Find where the given text appears and provide that cell's center as (X, Y) coordinate. 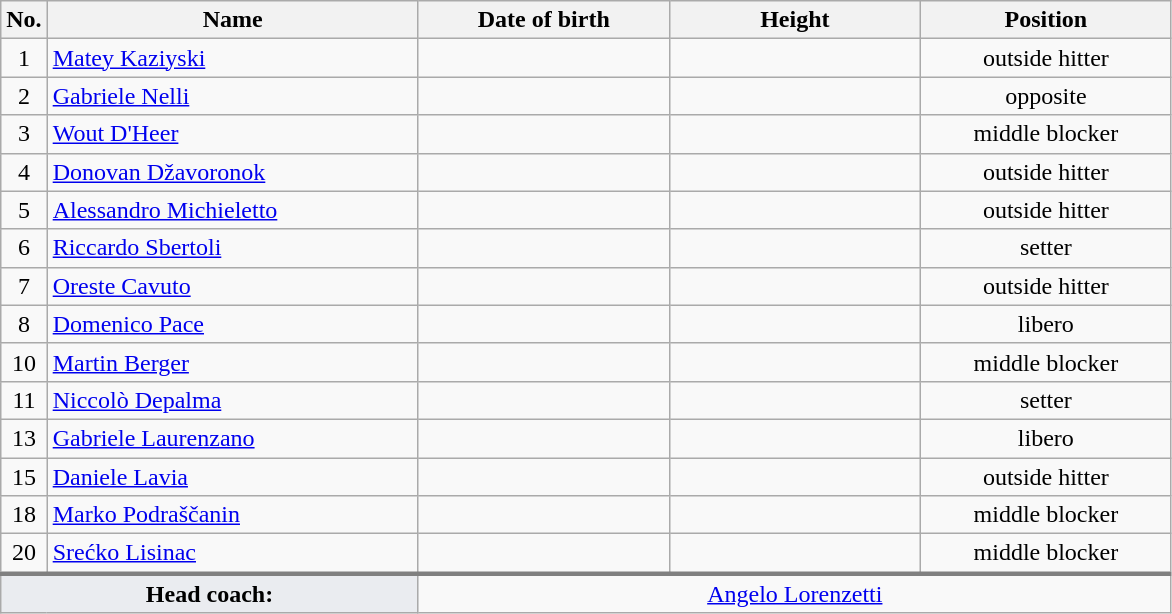
Srećko Lisinac (232, 554)
Gabriele Nelli (232, 96)
Martin Berger (232, 362)
Position (1046, 20)
Daniele Lavia (232, 477)
Domenico Pace (232, 324)
5 (24, 210)
Niccolò Depalma (232, 400)
Name (232, 20)
8 (24, 324)
opposite (1046, 96)
Date of birth (544, 20)
1 (24, 58)
6 (24, 248)
Riccardo Sbertoli (232, 248)
Head coach: (210, 593)
4 (24, 172)
Alessandro Michieletto (232, 210)
No. (24, 20)
Oreste Cavuto (232, 286)
Height (794, 20)
Marko Podraščanin (232, 515)
10 (24, 362)
Gabriele Laurenzano (232, 438)
Angelo Lorenzetti (794, 593)
2 (24, 96)
11 (24, 400)
3 (24, 134)
13 (24, 438)
18 (24, 515)
Wout D'Heer (232, 134)
Matey Kaziyski (232, 58)
15 (24, 477)
Donovan Džavoronok (232, 172)
20 (24, 554)
7 (24, 286)
